Return the (X, Y) coordinate for the center point of the cell that contains the specified text.  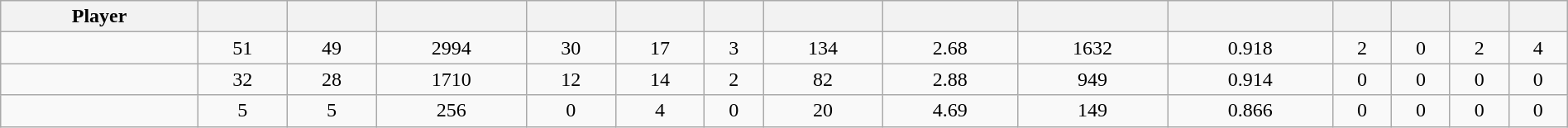
949 (1092, 79)
256 (452, 111)
Player (99, 17)
82 (824, 79)
28 (332, 79)
134 (824, 48)
49 (332, 48)
20 (824, 111)
17 (660, 48)
2.68 (949, 48)
32 (242, 79)
14 (660, 79)
51 (242, 48)
4.69 (949, 111)
0.914 (1250, 79)
3 (734, 48)
2.88 (949, 79)
1710 (452, 79)
2994 (452, 48)
12 (571, 79)
1632 (1092, 48)
0.918 (1250, 48)
149 (1092, 111)
0.866 (1250, 111)
30 (571, 48)
